Output the [X, Y] coordinate of the center of the cell containing the given text.  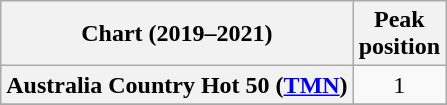
Peakposition [399, 34]
Australia Country Hot 50 (TMN) [177, 85]
Chart (2019–2021) [177, 34]
1 [399, 85]
